Determine the (X, Y) coordinate at the center of the cell enclosing the given text.  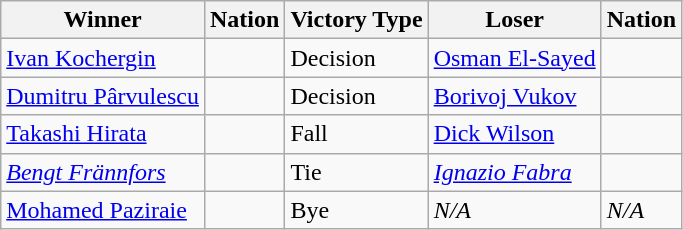
Loser (514, 20)
Borivoj Vukov (514, 96)
Dick Wilson (514, 134)
Osman El-Sayed (514, 58)
Tie (356, 172)
Fall (356, 134)
Ignazio Fabra (514, 172)
Takashi Hirata (103, 134)
Bye (356, 210)
Bengt Frännfors (103, 172)
Dumitru Pârvulescu (103, 96)
Mohamed Paziraie (103, 210)
Victory Type (356, 20)
Ivan Kochergin (103, 58)
Winner (103, 20)
